Provide the (X, Y) coordinate of the cell's center where the given text is located.  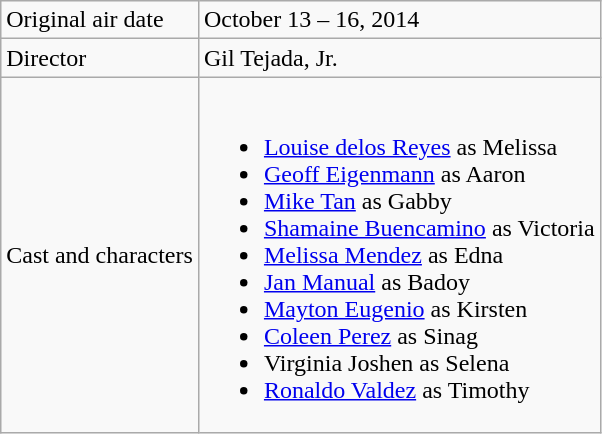
October 13 – 16, 2014 (399, 20)
Director (100, 58)
Gil Tejada, Jr. (399, 58)
Cast and characters (100, 255)
Original air date (100, 20)
